Find where the given text appears and provide that cell's center as (X, Y) coordinate. 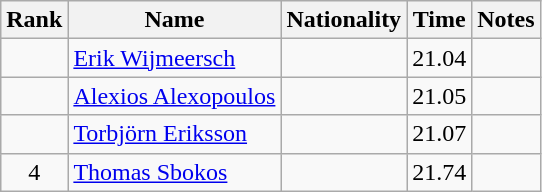
21.07 (440, 134)
Nationality (344, 20)
Rank (34, 20)
21.05 (440, 96)
21.04 (440, 58)
Thomas Sbokos (174, 172)
Erik Wijmeersch (174, 58)
21.74 (440, 172)
Time (440, 20)
Alexios Alexopoulos (174, 96)
Torbjörn Eriksson (174, 134)
Notes (506, 20)
Name (174, 20)
4 (34, 172)
